Identify which cell holds the provided text, then report its [x, y] central coordinate. 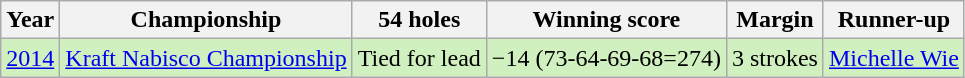
Winning score [606, 20]
2014 [30, 58]
−14 (73-64-69-68=274) [606, 58]
Tied for lead [419, 58]
Michelle Wie [894, 58]
54 holes [419, 20]
Margin [774, 20]
Championship [206, 20]
Kraft Nabisco Championship [206, 58]
Year [30, 20]
3 strokes [774, 58]
Runner-up [894, 20]
